Provide the [x, y] coordinate of the cell's center where the given text is located.  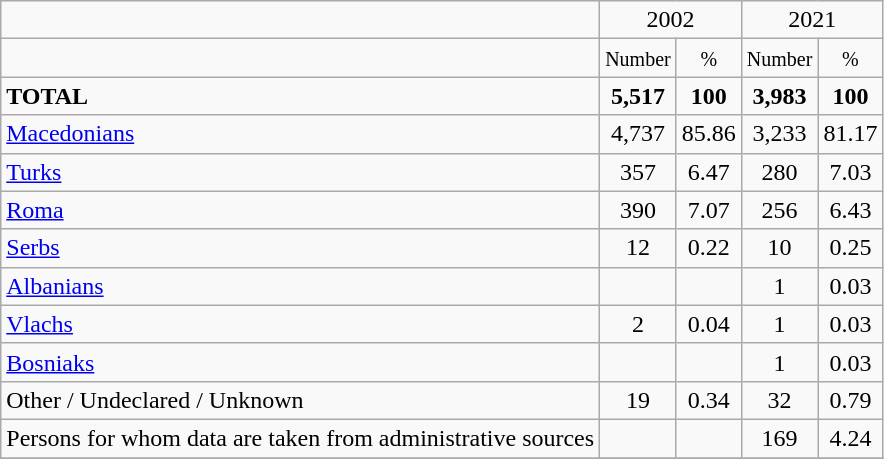
12 [638, 248]
0.25 [850, 248]
81.17 [850, 134]
256 [780, 210]
0.22 [708, 248]
0.34 [708, 400]
TOTAL [300, 96]
Bosniaks [300, 362]
7.07 [708, 210]
19 [638, 400]
Macedonians [300, 134]
3,983 [780, 96]
2002 [671, 20]
280 [780, 172]
6.43 [850, 210]
0.04 [708, 324]
2021 [812, 20]
Persons for whom data are taken from administrative sources [300, 438]
4,737 [638, 134]
7.03 [850, 172]
Turks [300, 172]
10 [780, 248]
Serbs [300, 248]
0.79 [850, 400]
390 [638, 210]
2 [638, 324]
357 [638, 172]
Albanians [300, 286]
169 [780, 438]
Other / Undeclared / Unknown [300, 400]
6.47 [708, 172]
5,517 [638, 96]
Vlachs [300, 324]
4.24 [850, 438]
32 [780, 400]
Roma [300, 210]
3,233 [780, 134]
85.86 [708, 134]
